Detect which cell encompasses the target text, then output its [X, Y] center coordinate. 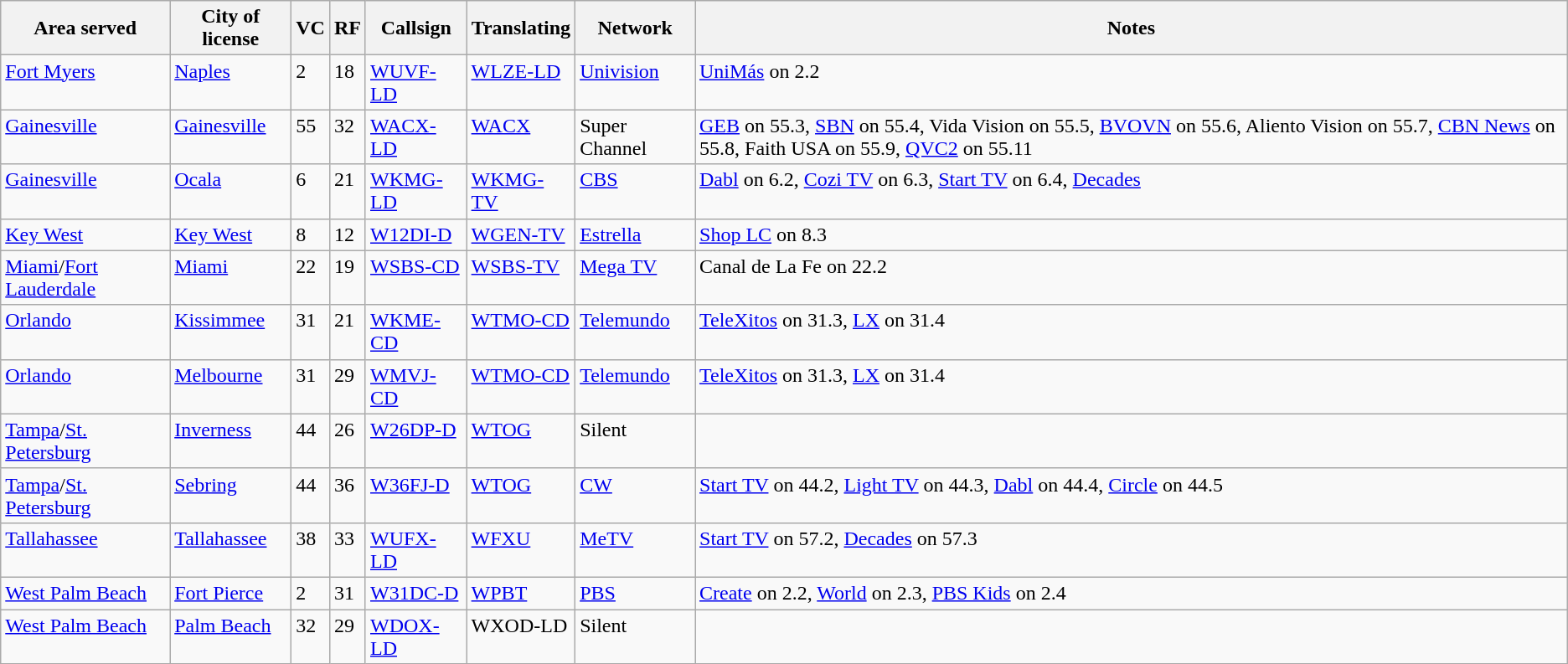
Notes [1132, 28]
Kissimmee [231, 332]
Canal de La Fe on 22.2 [1132, 278]
Inverness [231, 440]
Create on 2.2, World on 2.3, PBS Kids on 2.4 [1132, 593]
City of license [231, 28]
Fort Pierce [231, 593]
W31DC-D [415, 593]
Palm Beach [231, 636]
Miami/Fort Lauderdale [85, 278]
RF [347, 28]
CW [635, 496]
WKMG-TV [521, 191]
WXOD-LD [521, 636]
26 [347, 440]
Naples [231, 82]
Super Channel [635, 137]
33 [347, 549]
WPBT [521, 593]
GEB on 55.3, SBN on 55.4, Vida Vision on 55.5, BVOVN on 55.6, Aliento Vision on 55.7, CBN News on 55.8, Faith USA on 55.9, QVC2 on 55.11 [1132, 137]
WSBS-CD [415, 278]
WUVF-LD [415, 82]
WFXU [521, 549]
Start TV on 44.2, Light TV on 44.3, Dabl on 44.4, Circle on 44.5 [1132, 496]
Ocala [231, 191]
WKMG-LD [415, 191]
Sebring [231, 496]
Miami [231, 278]
WDOX-LD [415, 636]
8 [311, 234]
W36FJ-D [415, 496]
Start TV on 57.2, Decades on 57.3 [1132, 549]
Callsign [415, 28]
12 [347, 234]
W26DP-D [415, 440]
38 [311, 549]
WLZE-LD [521, 82]
WGEN-TV [521, 234]
18 [347, 82]
19 [347, 278]
Shop LC on 8.3 [1132, 234]
22 [311, 278]
WACX-LD [415, 137]
Melbourne [231, 387]
MeTV [635, 549]
WUFX-LD [415, 549]
Dabl on 6.2, Cozi TV on 6.3, Start TV on 6.4, Decades [1132, 191]
UniMás on 2.2 [1132, 82]
6 [311, 191]
VC [311, 28]
WSBS-TV [521, 278]
36 [347, 496]
WACX [521, 137]
Fort Myers [85, 82]
WKME-CD [415, 332]
WMVJ-CD [415, 387]
PBS [635, 593]
Translating [521, 28]
Estrella [635, 234]
Area served [85, 28]
Univision [635, 82]
CBS [635, 191]
Mega TV [635, 278]
55 [311, 137]
Network [635, 28]
W12DI-D [415, 234]
